Find where the given text appears and provide that cell's center as (x, y) coordinate. 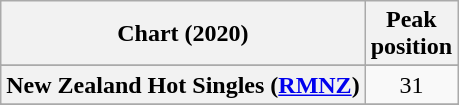
Chart (2020) (183, 34)
Peakposition (411, 34)
New Zealand Hot Singles (RMNZ) (183, 85)
31 (411, 85)
